Locate the cell with the specified text and output its (x, y) center coordinate. 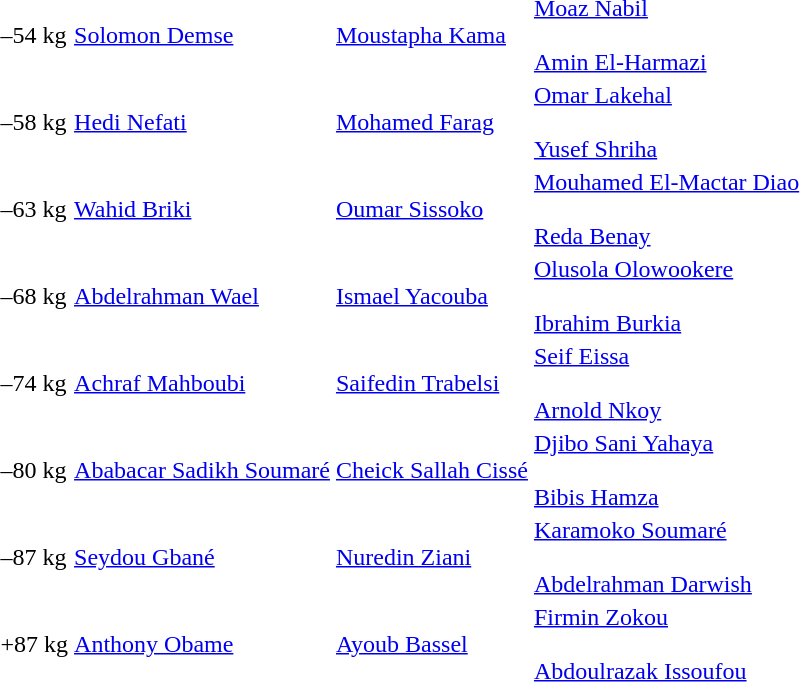
Saifedin Trabelsi (432, 383)
Oumar Sissoko (432, 209)
Seif Eissa Arnold Nkoy (666, 383)
Omar Lakehal Yusef Shriha (666, 122)
Mohamed Farag (432, 122)
Ababacar Sadikh Soumaré (202, 470)
Nuredin Ziani (432, 557)
Abdelrahman Wael (202, 296)
Mouhamed El-Mactar Diao Reda Benay (666, 209)
Wahid Briki (202, 209)
Seydou Gbané (202, 557)
Karamoko Soumaré Abdelrahman Darwish (666, 557)
Cheick Sallah Cissé (432, 470)
Djibo Sani Yahaya Bibis Hamza (666, 470)
Hedi Nefati (202, 122)
Olusola Olowookere Ibrahim Burkia (666, 296)
Ismael Yacouba (432, 296)
Achraf Mahboubi (202, 383)
